Scan for the cell matching the given text and deliver its [X, Y] coordinate at center. 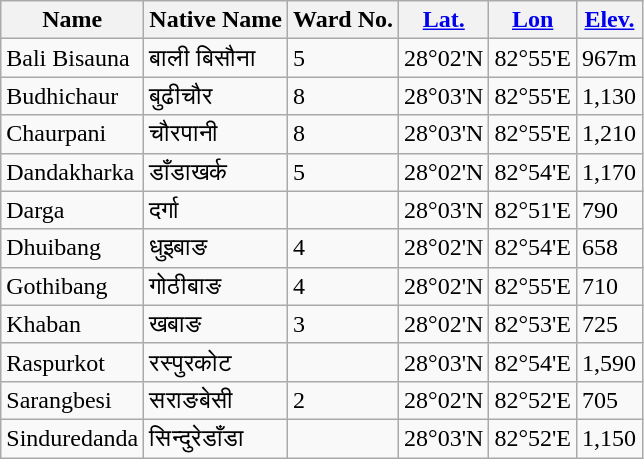
1,170 [610, 172]
Name [72, 20]
1,590 [610, 362]
Native Name [216, 20]
Elev. [610, 20]
Gothibang [72, 286]
खबाङ [216, 324]
बाली बिसौना [216, 58]
3 [342, 324]
दर्गा [216, 210]
बुढीचौर [216, 96]
658 [610, 248]
1,130 [610, 96]
Dhuibang [72, 248]
गोठीबाङ [216, 286]
967m [610, 58]
710 [610, 286]
790 [610, 210]
Ward No. [342, 20]
705 [610, 400]
Sarangbesi [72, 400]
82°51'E [533, 210]
रस्पुरकोट [216, 362]
Sinduredanda [72, 438]
2 [342, 400]
Dandakharka [72, 172]
Lat. [444, 20]
Lon [533, 20]
सराङबेसी [216, 400]
Raspurkot [72, 362]
Chaurpani [72, 134]
1,210 [610, 134]
725 [610, 324]
चौरपानी [216, 134]
82°53'E [533, 324]
धुइबाङ [216, 248]
1,150 [610, 438]
Budhichaur [72, 96]
Darga [72, 210]
डाँडाखर्क [216, 172]
Bali Bisauna [72, 58]
Khaban [72, 324]
सिन्दुरेडाँडा [216, 438]
